Detect which cell encompasses the target text, then output its [x, y] center coordinate. 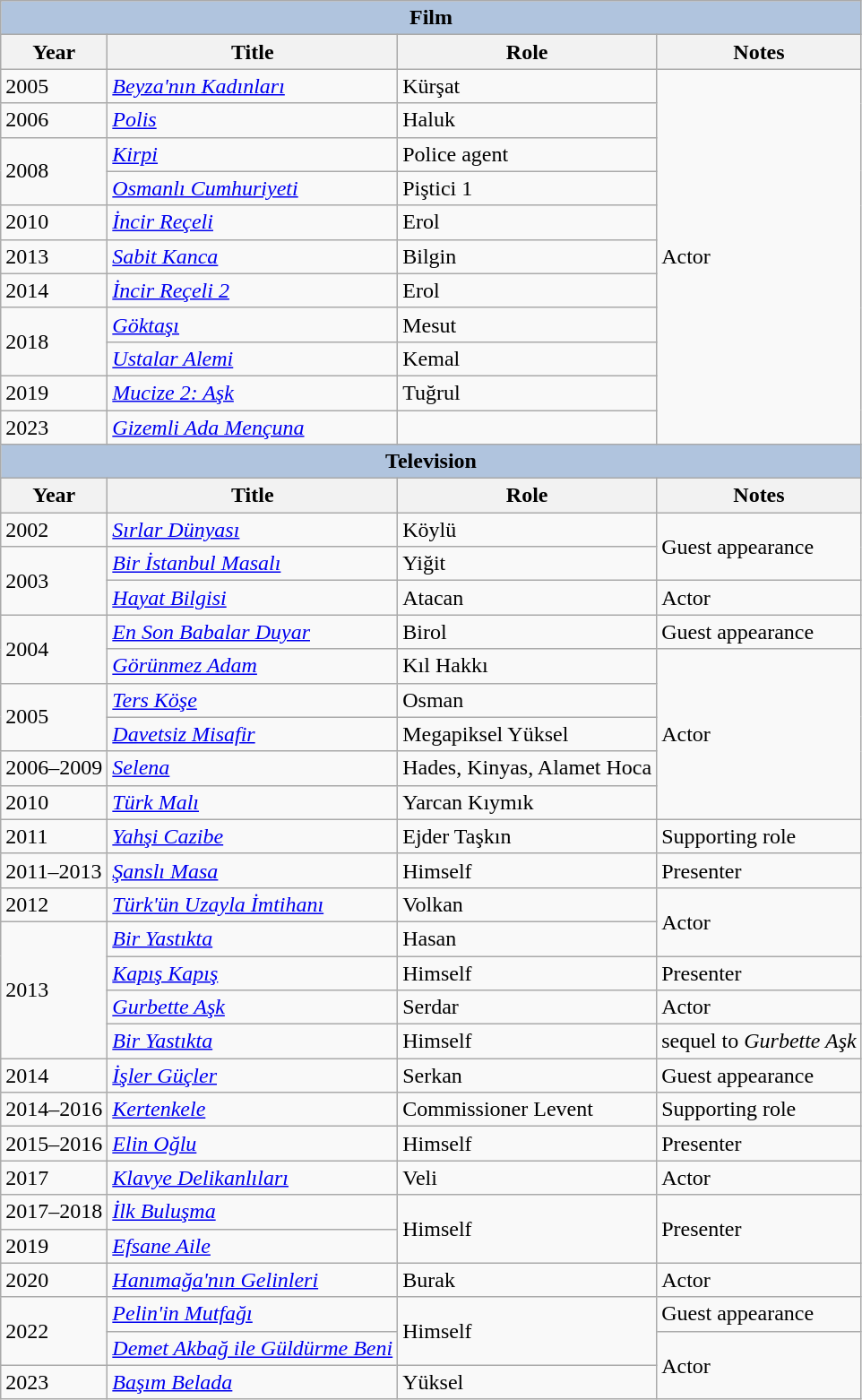
Veli [527, 1178]
İncir Reçeli [253, 222]
Tuğrul [527, 393]
Polis [253, 120]
Atacan [527, 598]
Klavye Delikanlıları [253, 1178]
Kemal [527, 359]
Kapış Kapış [253, 972]
2002 [54, 530]
Hasan [527, 938]
2022 [54, 1331]
Osman [527, 700]
Television [432, 462]
Davetsiz Misafir [253, 734]
İncir Reçeli 2 [253, 290]
Gurbette Aşk [253, 1007]
Osmanlı Cumhuriyeti [253, 188]
Film [432, 18]
Sırlar Dünyası [253, 530]
Kürşat [527, 86]
İlk Buluşma [253, 1212]
Police agent [527, 154]
Ters Köşe [253, 700]
Bilgin [527, 256]
Göktaşı [253, 324]
Piştici 1 [527, 188]
Pelin'in Mutfağı [253, 1314]
Türk'ün Uzayla İmtihanı [253, 904]
Birol [527, 632]
2014–2016 [54, 1110]
Hades, Kinyas, Alamet Hoca [527, 768]
Hayat Bilgisi [253, 598]
Megapiksel Yüksel [527, 734]
Demet Akbağ ile Güldürme Beni [253, 1348]
2008 [54, 171]
Selena [253, 768]
2011 [54, 836]
Köylü [527, 530]
Yarcan Kıymık [527, 802]
Haluk [527, 120]
Gizemli Ada Mençuna [253, 428]
2004 [54, 649]
Efsane Aile [253, 1246]
Görünmez Adam [253, 666]
Ejder Taşkın [527, 836]
Yiğit [527, 564]
Türk Malı [253, 802]
2012 [54, 904]
2017 [54, 1178]
2006 [54, 120]
2017–2018 [54, 1212]
Elin Oğlu [253, 1144]
Beyza'nın Kadınları [253, 86]
Kirpi [253, 154]
2003 [54, 581]
Sabit Kanca [253, 256]
Ustalar Alemi [253, 359]
Başım Belada [253, 1382]
Burak [527, 1280]
Şanslı Masa [253, 870]
Hanımağa'nın Gelinleri [253, 1280]
2020 [54, 1280]
Serdar [527, 1007]
sequel to Gurbette Aşk [760, 1041]
En Son Babalar Duyar [253, 632]
Yüksel [527, 1382]
İşler Güçler [253, 1076]
Yahşi Cazibe [253, 836]
Kertenkele [253, 1110]
2018 [54, 341]
Mesut [527, 324]
2011–2013 [54, 870]
2006–2009 [54, 768]
2015–2016 [54, 1144]
Kıl Hakkı [527, 666]
Mucize 2: Aşk [253, 393]
Bir İstanbul Masalı [253, 564]
Volkan [527, 904]
Commissioner Levent [527, 1110]
Serkan [527, 1076]
